Search for the cell housing the specified text and yield its [X, Y] center coordinate. 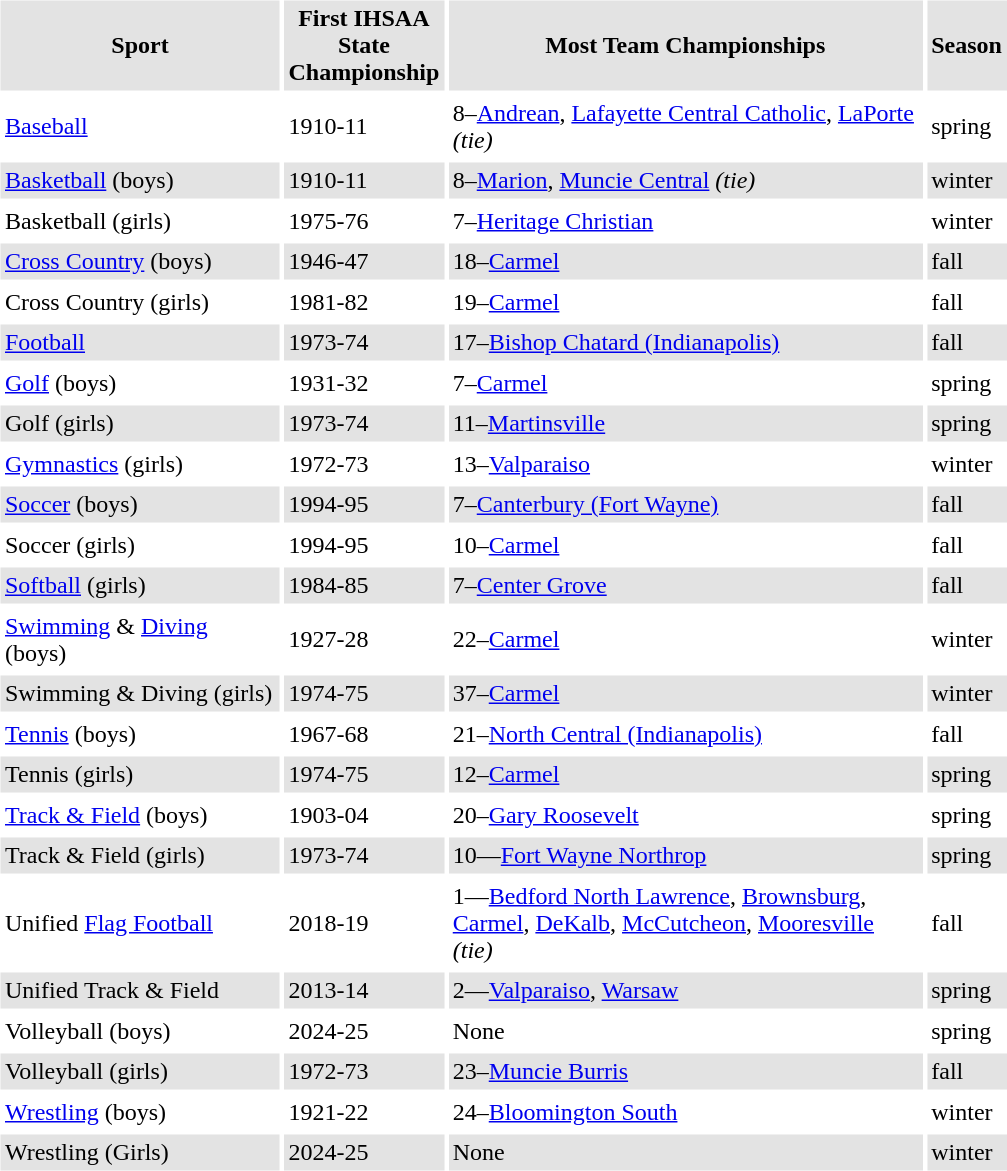
13–Valparaiso [685, 464]
Cross Country (girls) [140, 302]
8–Andrean, Lafayette Central Catholic, LaPorte (tie) [685, 126]
Soccer (boys) [140, 504]
1—Bedford North Lawrence, Brownsburg, Carmel, DeKalb, McCutcheon, Mooresville (tie) [685, 923]
2018-19 [364, 923]
1946-47 [364, 262]
Swimming & Diving (girls) [140, 694]
7–Center Grove [685, 586]
20–Gary Roosevelt [685, 815]
Wrestling (Girls) [140, 1152]
1921-22 [364, 1112]
24–Bloomington South [685, 1112]
2013-14 [364, 990]
Track & Field (girls) [140, 856]
1967-68 [364, 734]
12–Carmel [685, 774]
Tennis (girls) [140, 774]
23–Muncie Burris [685, 1072]
7–Canterbury (Fort Wayne) [685, 504]
Baseball [140, 126]
10—Fort Wayne Northrop [685, 856]
17–Bishop Chatard (Indianapolis) [685, 342]
21–North Central (Indianapolis) [685, 734]
Basketball (girls) [140, 221]
18–Carmel [685, 262]
Volleyball (boys) [140, 1031]
Gymnastics (girls) [140, 464]
Soccer (girls) [140, 545]
1903-04 [364, 815]
Football [140, 342]
Basketball (boys) [140, 180]
Tennis (boys) [140, 734]
19–Carmel [685, 302]
Swimming & Diving (boys) [140, 640]
1984-85 [364, 586]
First IHSAA State Championship [364, 45]
10–Carmel [685, 545]
Golf (boys) [140, 383]
37–Carmel [685, 694]
Most Team Championships [685, 45]
22–Carmel [685, 640]
2—Valparaiso, Warsaw [685, 990]
1975-76 [364, 221]
1981-82 [364, 302]
Track & Field (boys) [140, 815]
Cross Country (boys) [140, 262]
Wrestling (boys) [140, 1112]
1931-32 [364, 383]
1927-28 [364, 640]
7–Heritage Christian [685, 221]
Sport [140, 45]
11–Martinsville [685, 424]
Volleyball (girls) [140, 1072]
Unified Flag Football [140, 923]
Softball (girls) [140, 586]
8–Marion, Muncie Central (tie) [685, 180]
7–Carmel [685, 383]
Unified Track & Field [140, 990]
Season [967, 45]
Golf (girls) [140, 424]
